Determine the [x, y] coordinate at the center of the cell enclosing the given text.  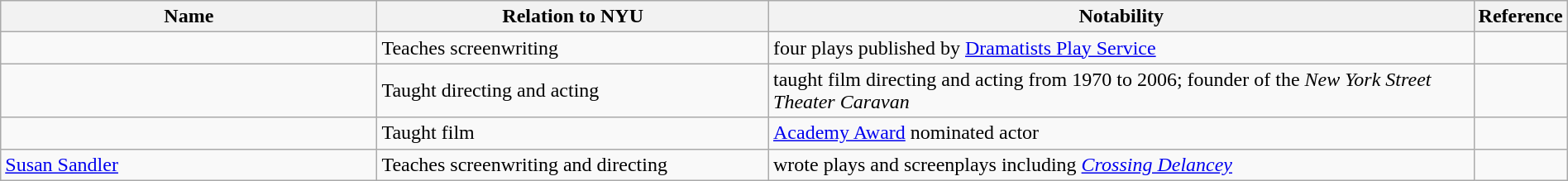
taught film directing and acting from 1970 to 2006; founder of the New York Street Theater Caravan [1121, 91]
Teaches screenwriting and directing [573, 164]
Academy Award nominated actor [1121, 133]
four plays published by Dramatists Play Service [1121, 48]
Susan Sandler [189, 164]
wrote plays and screenplays including Crossing Delancey [1121, 164]
Taught film [573, 133]
Name [189, 17]
Taught directing and acting [573, 91]
Reference [1520, 17]
Relation to NYU [573, 17]
Teaches screenwriting [573, 48]
Notability [1121, 17]
